Locate the cell with the specified text and output its [X, Y] center coordinate. 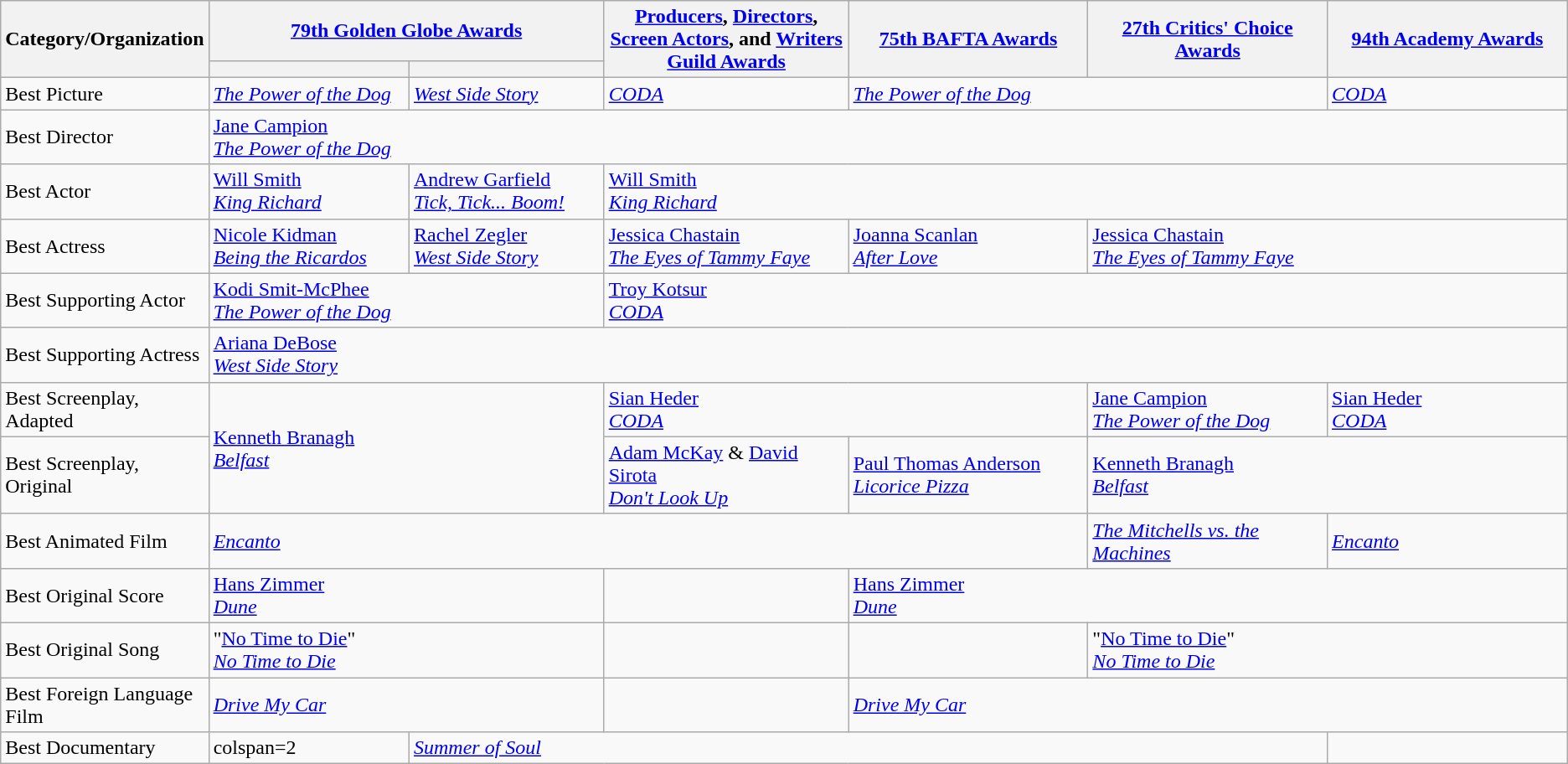
Best Supporting Actor [105, 300]
Best Screenplay, Adapted [105, 409]
Best Original Score [105, 595]
Nicole KidmanBeing the Ricardos [308, 246]
Joanna ScanlanAfter Love [968, 246]
Best Supporting Actress [105, 355]
27th Critics' Choice Awards [1208, 39]
Ariana DeBoseWest Side Story [888, 355]
Best Screenplay, Original [105, 475]
Producers, Directors, Screen Actors, and Writers Guild Awards [726, 39]
94th Academy Awards [1447, 39]
Best Picture [105, 94]
Best Actor [105, 191]
79th Golden Globe Awards [406, 30]
Summer of Soul [869, 748]
Paul Thomas AndersonLicorice Pizza [968, 475]
75th BAFTA Awards [968, 39]
Adam McKay & David SirotaDon't Look Up [726, 475]
Rachel ZeglerWest Side Story [508, 246]
Troy KotsurCODA [1086, 300]
Andrew GarfieldTick, Tick... Boom! [508, 191]
Best Original Song [105, 650]
Best Documentary [105, 748]
colspan=2 [308, 748]
Best Director [105, 137]
Kodi Smit-McPheeThe Power of the Dog [406, 300]
The Mitchells vs. the Machines [1208, 541]
Category/Organization [105, 39]
Best Foreign Language Film [105, 704]
West Side Story [508, 94]
Best Actress [105, 246]
Best Animated Film [105, 541]
